Capture the cell that displays the provided text and extract its (X, Y) central coordinate. 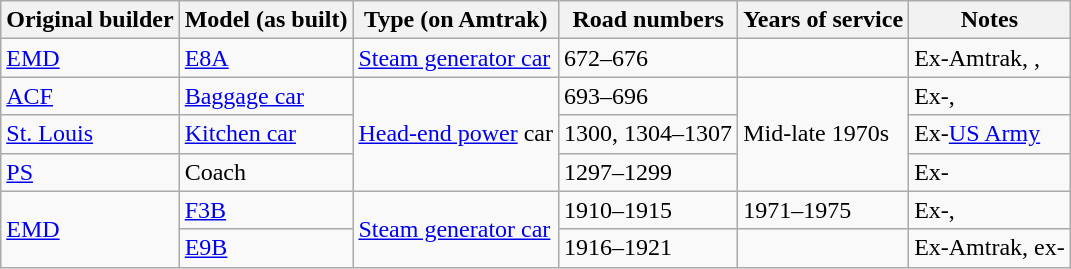
E9B (266, 248)
Road numbers (648, 20)
672–676 (648, 58)
Type (on Amtrak) (456, 20)
Notes (990, 20)
1916–1921 (648, 248)
Kitchen car (266, 134)
Ex-US Army (990, 134)
Ex-Amtrak, ex- (990, 248)
St. Louis (90, 134)
693–696 (648, 96)
Coach (266, 172)
Ex-Amtrak, , (990, 58)
F3B (266, 210)
1971–1975 (824, 210)
1910–1915 (648, 210)
E8A (266, 58)
Years of service (824, 20)
1297–1299 (648, 172)
Head-end power car (456, 134)
Baggage car (266, 96)
PS (90, 172)
ACF (90, 96)
Mid-late 1970s (824, 134)
Ex- (990, 172)
Model (as built) (266, 20)
1300, 1304–1307 (648, 134)
Original builder (90, 20)
